Return the (X, Y) coordinate for the center point of the cell that contains the specified text.  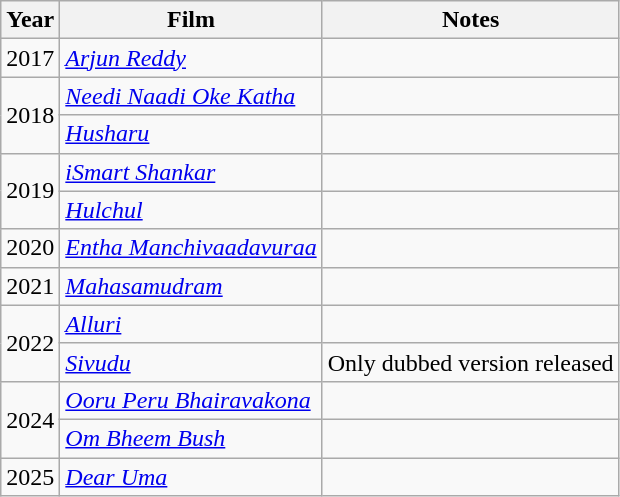
2025 (30, 477)
Ooru Peru Bhairavakona (191, 400)
Only dubbed version released (470, 362)
Alluri (191, 324)
Sivudu (191, 362)
2017 (30, 58)
iSmart Shankar (191, 172)
Mahasamudram (191, 286)
2024 (30, 419)
Notes (470, 20)
2018 (30, 115)
Year (30, 20)
Needi Naadi Oke Katha (191, 96)
Arjun Reddy (191, 58)
2021 (30, 286)
2019 (30, 191)
Dear Uma (191, 477)
Film (191, 20)
2022 (30, 343)
Husharu (191, 134)
Hulchul (191, 210)
Om Bheem Bush (191, 438)
2020 (30, 248)
Entha Manchivaadavuraa (191, 248)
